Output the (X, Y) coordinate of the center of the cell containing the given text.  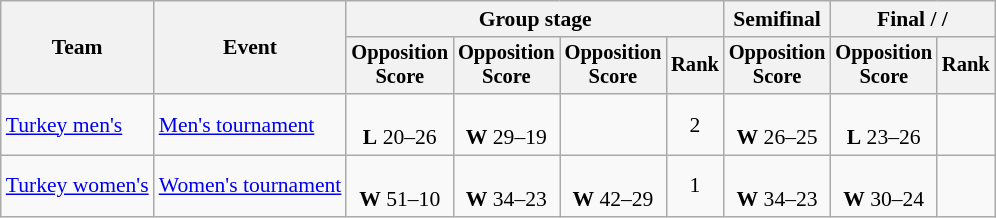
Turkey women's (78, 186)
Final / / (912, 19)
L 23–26 (884, 124)
Group stage (534, 19)
W 29–19 (506, 124)
Semifinal (778, 19)
Women's tournament (250, 186)
W 51–10 (400, 186)
Men's tournament (250, 124)
1 (695, 186)
L 20–26 (400, 124)
Event (250, 48)
Team (78, 48)
2 (695, 124)
W 30–24 (884, 186)
W 26–25 (778, 124)
W 42–29 (614, 186)
Turkey men's (78, 124)
